From the cell containing the given text, extract its center point as (x, y) coordinate. 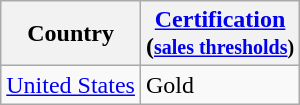
Gold (220, 85)
Certification(sales thresholds) (220, 34)
Country (71, 34)
United States (71, 85)
